Return the [x, y] coordinate for the center point of the cell that contains the specified text.  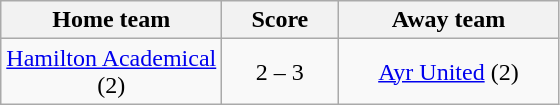
Away team [448, 20]
Hamilton Academical (2) [112, 72]
2 – 3 [280, 72]
Score [280, 20]
Ayr United (2) [448, 72]
Home team [112, 20]
